Locate the cell with the specified text and output its [x, y] center coordinate. 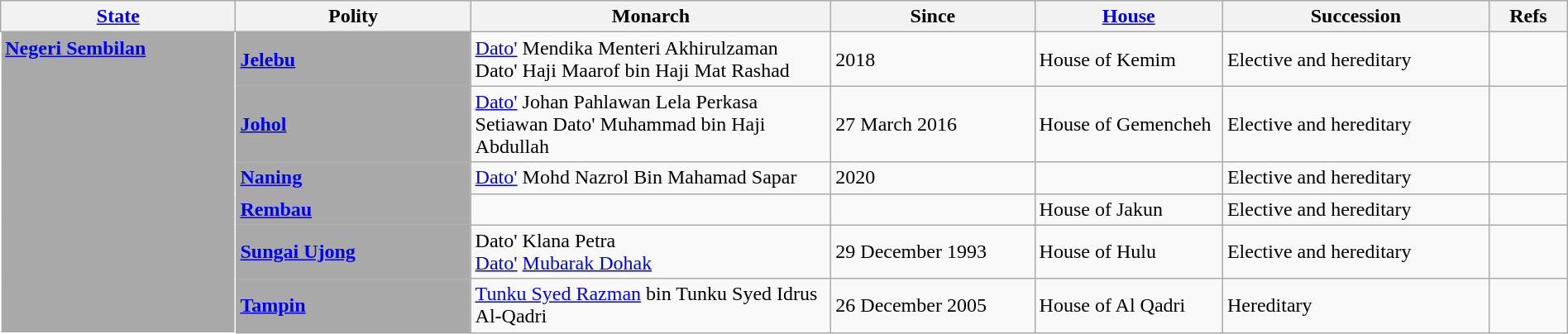
House of Hulu [1128, 251]
27 March 2016 [933, 124]
Hereditary [1355, 306]
Dato' Mohd Nazrol Bin Mahamad Sapar [651, 178]
Tampin [353, 306]
Sungai Ujong [353, 251]
House of Kemim [1128, 60]
House of Jakun [1128, 209]
House of Gemencheh [1128, 124]
26 December 2005 [933, 306]
Rembau [353, 209]
2018 [933, 60]
House [1128, 17]
Polity [353, 17]
Since [933, 17]
Succession [1355, 17]
Refs [1528, 17]
State [118, 17]
Dato' Klana PetraDato' Mubarak Dohak [651, 251]
Dato' Johan Pahlawan Lela Perkasa Setiawan Dato' Muhammad bin Haji Abdullah [651, 124]
Tunku Syed Razman bin Tunku Syed Idrus Al-Qadri [651, 306]
Johol [353, 124]
Dato' Mendika Menteri AkhirulzamanDato' Haji Maarof bin Haji Mat Rashad [651, 60]
Monarch [651, 17]
Naning [353, 178]
2020 [933, 178]
29 December 1993 [933, 251]
Jelebu [353, 60]
Negeri Sembilan [118, 182]
House of Al Qadri [1128, 306]
